Capture the cell that displays the provided text and extract its (X, Y) central coordinate. 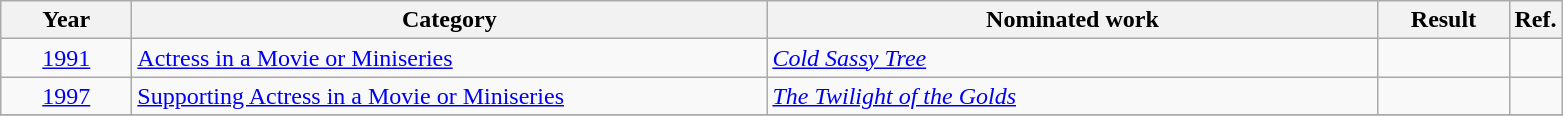
Nominated work (1072, 20)
1997 (66, 96)
Supporting Actress in a Movie or Miniseries (450, 96)
Year (66, 20)
1991 (66, 58)
Ref. (1536, 20)
The Twilight of the Golds (1072, 96)
Result (1444, 20)
Category (450, 20)
Cold Sassy Tree (1072, 58)
Actress in a Movie or Miniseries (450, 58)
